Find where the given text appears and provide that cell's center as (X, Y) coordinate. 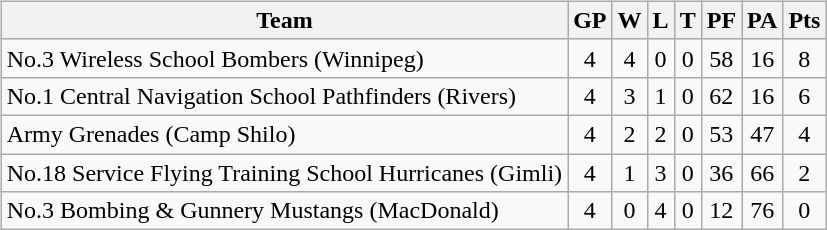
W (630, 20)
53 (721, 134)
No.3 Bombing & Gunnery Mustangs (MacDonald) (284, 211)
PF (721, 20)
12 (721, 211)
58 (721, 58)
66 (762, 173)
62 (721, 96)
No.3 Wireless School Bombers (Winnipeg) (284, 58)
8 (804, 58)
No.18 Service Flying Training School Hurricanes (Gimli) (284, 173)
Army Grenades (Camp Shilo) (284, 134)
76 (762, 211)
No.1 Central Navigation School Pathfinders (Rivers) (284, 96)
T (688, 20)
47 (762, 134)
Pts (804, 20)
36 (721, 173)
L (660, 20)
GP (590, 20)
6 (804, 96)
Team (284, 20)
PA (762, 20)
